Detect which cell encompasses the target text, then output its (X, Y) center coordinate. 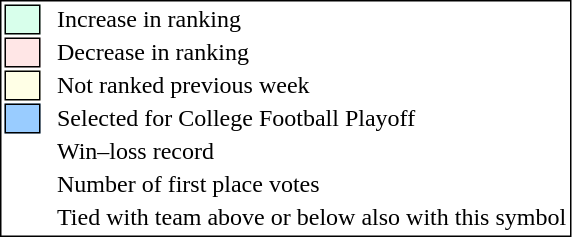
Number of first place votes (312, 185)
Win–loss record (312, 151)
Selected for College Football Playoff (312, 119)
Not ranked previous week (312, 85)
Tied with team above or below also with this symbol (312, 217)
Increase in ranking (312, 19)
Decrease in ranking (312, 53)
